Pinpoint the cell where the given text exists, returning its (X, Y) midpoint coordinate. 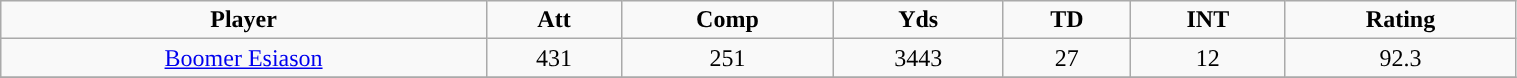
Boomer Esiason (244, 58)
Player (244, 20)
Comp (728, 20)
Rating (1400, 20)
12 (1208, 58)
251 (728, 58)
27 (1067, 58)
Att (554, 20)
Yds (918, 20)
92.3 (1400, 58)
431 (554, 58)
TD (1067, 20)
INT (1208, 20)
3443 (918, 58)
